Find where the given text appears and provide that cell's center as (x, y) coordinate. 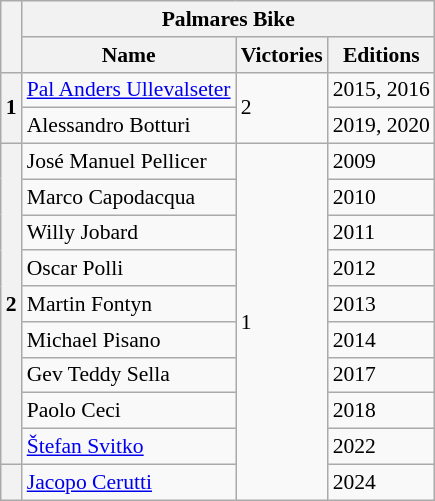
2012 (382, 269)
Victories (282, 55)
Willy Jobard (129, 233)
2011 (382, 233)
Štefan Svitko (129, 447)
José Manuel Pellicer (129, 162)
Alessandro Botturi (129, 126)
Oscar Polli (129, 269)
2017 (382, 375)
2013 (382, 304)
Michael Pisano (129, 340)
Paolo Ceci (129, 411)
Name (129, 55)
Editions (382, 55)
2015, 2016 (382, 90)
Palmares Bike (228, 19)
2019, 2020 (382, 126)
2022 (382, 447)
Gev Teddy Sella (129, 375)
Jacopo Cerutti (129, 482)
2010 (382, 197)
Pal Anders Ullevalseter (129, 90)
2024 (382, 482)
2014 (382, 340)
2009 (382, 162)
Marco Capodacqua (129, 197)
2018 (382, 411)
Martin Fontyn (129, 304)
